Output the [x, y] coordinate of the center of the cell containing the given text.  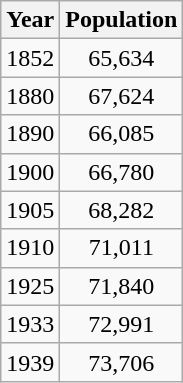
66,780 [122, 172]
1852 [30, 58]
Year [30, 20]
Population [122, 20]
1939 [30, 362]
71,011 [122, 248]
1905 [30, 210]
71,840 [122, 286]
73,706 [122, 362]
1890 [30, 134]
1880 [30, 96]
1900 [30, 172]
1925 [30, 286]
65,634 [122, 58]
68,282 [122, 210]
67,624 [122, 96]
1933 [30, 324]
66,085 [122, 134]
72,991 [122, 324]
1910 [30, 248]
